Capture the cell that displays the provided text and extract its [x, y] central coordinate. 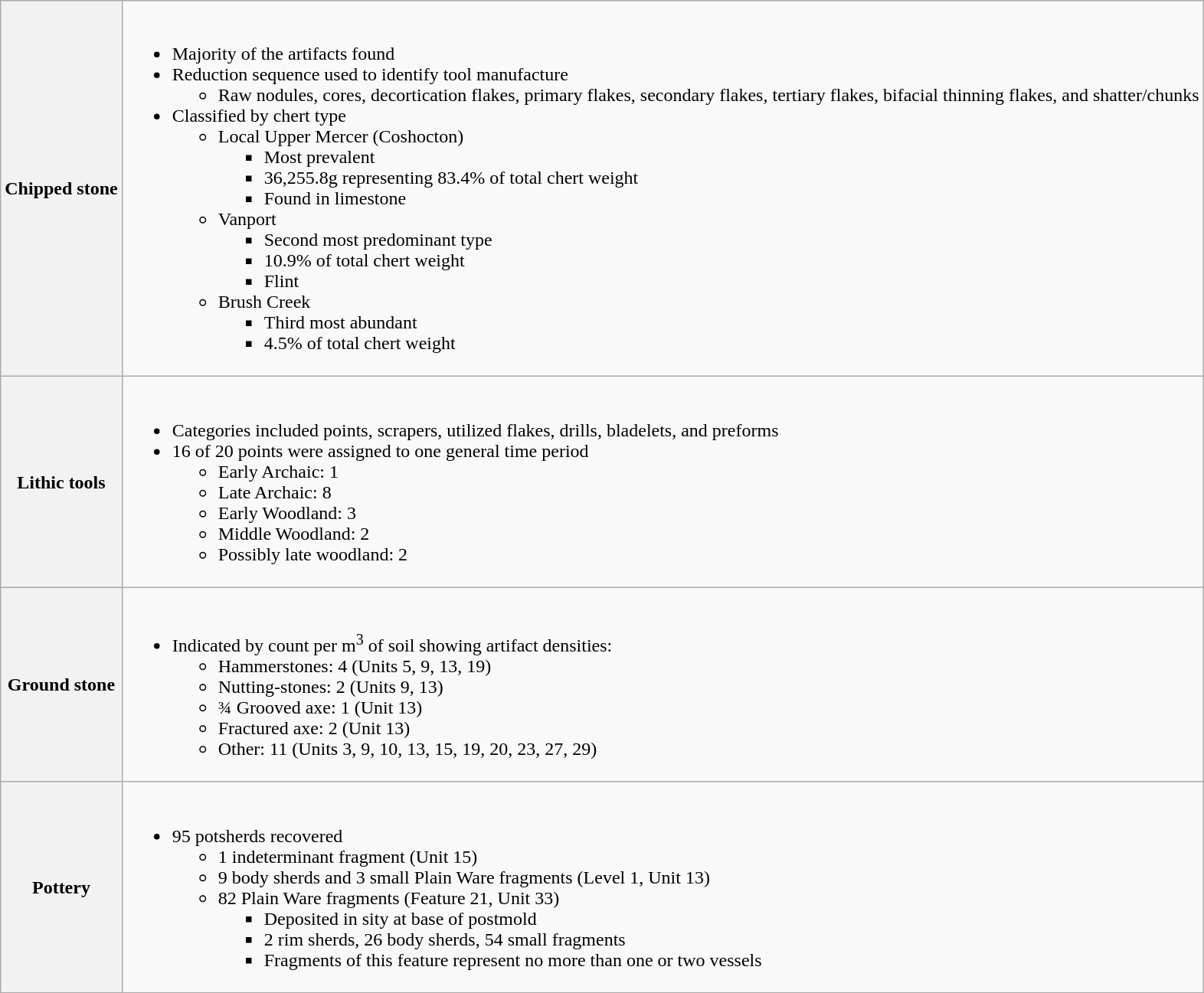
Pottery [61, 887]
Ground stone [61, 684]
Chipped stone [61, 188]
Lithic tools [61, 482]
